Return [x, y] of the center of cell containing provided text 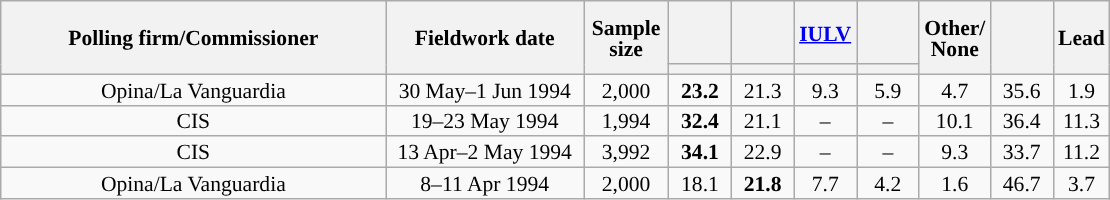
34.1 [700, 152]
Sample size [626, 38]
3.7 [1082, 184]
36.4 [1022, 120]
11.2 [1082, 152]
33.7 [1022, 152]
7.7 [826, 184]
10.1 [954, 120]
Other/None [954, 38]
32.4 [700, 120]
1.6 [954, 184]
3,992 [626, 152]
23.2 [700, 90]
21.8 [762, 184]
30 May–1 Jun 1994 [485, 90]
IULV [826, 32]
Polling firm/Commissioner [194, 38]
4.7 [954, 90]
8–11 Apr 1994 [485, 184]
18.1 [700, 184]
19–23 May 1994 [485, 120]
Lead [1082, 38]
1,994 [626, 120]
Fieldwork date [485, 38]
21.1 [762, 120]
35.6 [1022, 90]
11.3 [1082, 120]
13 Apr–2 May 1994 [485, 152]
5.9 [888, 90]
21.3 [762, 90]
1.9 [1082, 90]
22.9 [762, 152]
4.2 [888, 184]
46.7 [1022, 184]
